Output the [X, Y] coordinate of the center of the cell containing the given text.  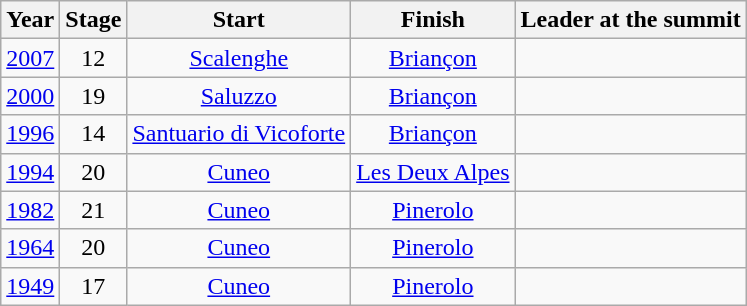
Finish [433, 20]
21 [94, 210]
1949 [30, 286]
Year [30, 20]
Leader at the summit [630, 20]
19 [94, 96]
1996 [30, 134]
1982 [30, 210]
2007 [30, 58]
1994 [30, 172]
Stage [94, 20]
Saluzzo [239, 96]
Scalenghe [239, 58]
12 [94, 58]
Les Deux Alpes [433, 172]
Santuario di Vicoforte [239, 134]
1964 [30, 248]
Start [239, 20]
2000 [30, 96]
14 [94, 134]
17 [94, 286]
